Output the [X, Y] coordinate of the center of the cell containing the given text.  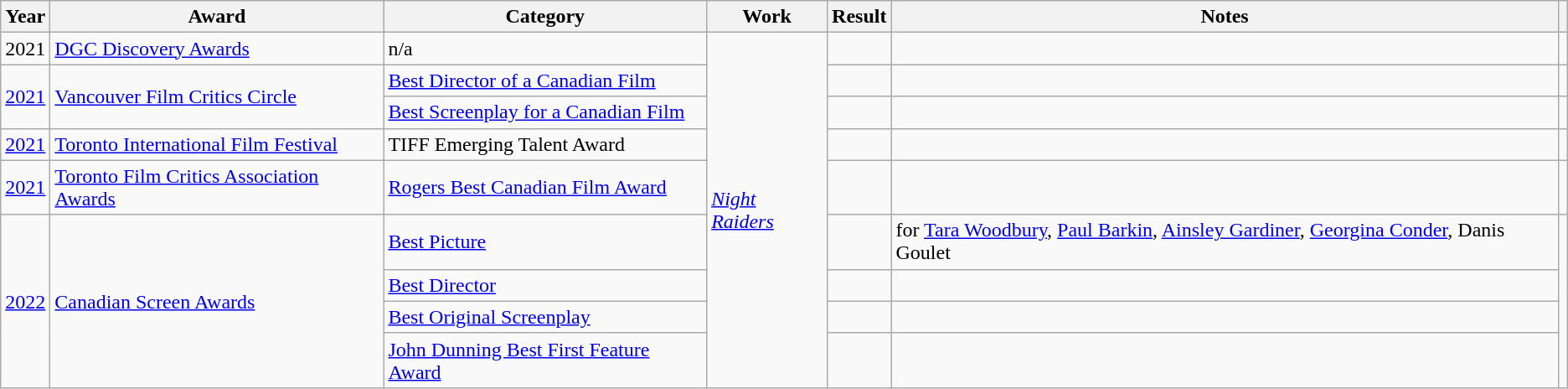
Year [25, 17]
Best Screenplay for a Canadian Film [545, 112]
Award [217, 17]
DGC Discovery Awards [217, 49]
Best Original Screenplay [545, 317]
Vancouver Film Critics Circle [217, 96]
Toronto International Film Festival [217, 144]
TIFF Emerging Talent Award [545, 144]
Result [859, 17]
2022 [25, 301]
Best Director [545, 285]
Best Director of a Canadian Film [545, 80]
Rogers Best Canadian Film Award [545, 188]
John Dunning Best First Feature Award [545, 360]
Night Raiders [767, 210]
Notes [1225, 17]
Canadian Screen Awards [217, 301]
n/a [545, 49]
Category [545, 17]
Best Picture [545, 241]
Work [767, 17]
Toronto Film Critics Association Awards [217, 188]
for Tara Woodbury, Paul Barkin, Ainsley Gardiner, Georgina Conder, Danis Goulet [1225, 241]
